From the cell containing the given text, extract its center point as (X, Y) coordinate. 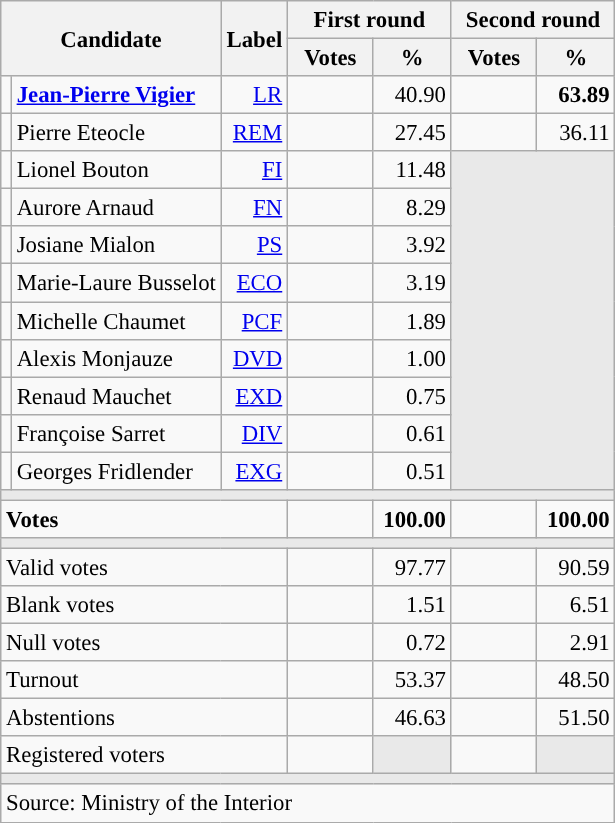
97.77 (412, 567)
PCF (254, 321)
27.45 (412, 133)
Pierre Eteocle (116, 133)
Jean-Pierre Vigier (116, 95)
First round (370, 20)
Josiane Mialon (116, 245)
0.75 (412, 396)
Second round (533, 20)
Michelle Chaumet (116, 321)
LR (254, 95)
FI (254, 170)
Label (254, 38)
3.19 (412, 283)
63.89 (576, 95)
Source: Ministry of the Interior (308, 804)
1.89 (412, 321)
6.51 (576, 605)
1.00 (412, 358)
Lionel Bouton (116, 170)
11.48 (412, 170)
PS (254, 245)
53.37 (412, 680)
1.51 (412, 605)
2.91 (576, 643)
Blank votes (144, 605)
48.50 (576, 680)
ECO (254, 283)
Null votes (144, 643)
EXD (254, 396)
Renaud Mauchet (116, 396)
Françoise Sarret (116, 433)
REM (254, 133)
Turnout (144, 680)
Georges Fridlender (116, 471)
EXG (254, 471)
Abstentions (144, 718)
46.63 (412, 718)
3.92 (412, 245)
Registered voters (144, 755)
36.11 (576, 133)
Candidate (111, 38)
0.72 (412, 643)
0.51 (412, 471)
FN (254, 208)
51.50 (576, 718)
40.90 (412, 95)
0.61 (412, 433)
DVD (254, 358)
Valid votes (144, 567)
Aurore Arnaud (116, 208)
DIV (254, 433)
Alexis Monjauze (116, 358)
Marie-Laure Busselot (116, 283)
90.59 (576, 567)
8.29 (412, 208)
